Return the [x, y] coordinate for the center point of the cell that contains the specified text.  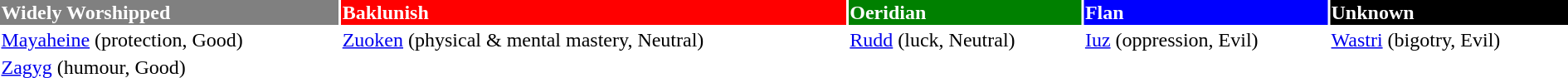
Flan [1205, 12]
Iuz (oppression, Evil) [1205, 40]
Wastri (bigotry, Evil) [1449, 40]
Widely Worshipped [169, 12]
Unknown [1449, 12]
Mayaheine (protection, Good) [169, 40]
Rudd (luck, Neutral) [966, 40]
Baklunish [594, 12]
Oeridian [966, 12]
Zuoken (physical & mental mastery, Neutral) [594, 40]
